Identify which cell holds the provided text, then report its [X, Y] central coordinate. 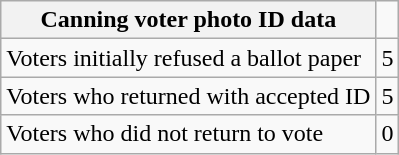
Voters who returned with accepted ID [188, 96]
Canning voter photo ID data [188, 20]
0 [388, 134]
Voters who did not return to vote [188, 134]
Voters initially refused a ballot paper [188, 58]
